Pinpoint the cell where the given text exists, returning its [X, Y] midpoint coordinate. 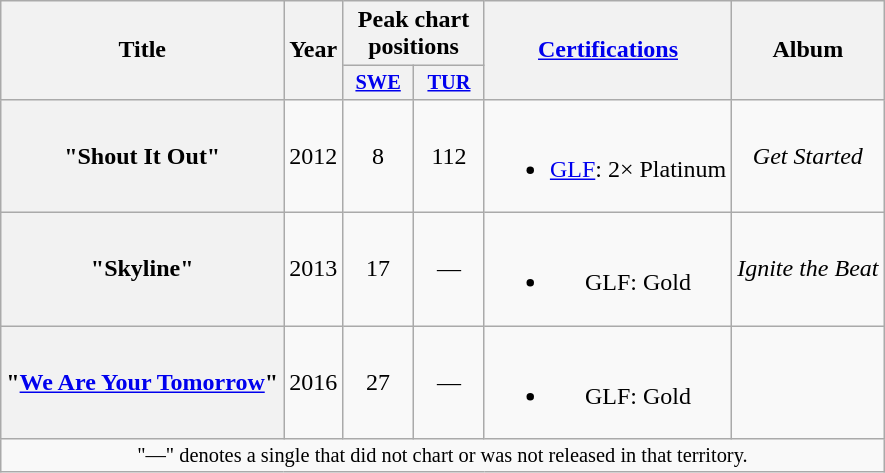
Certifications [608, 50]
Year [314, 50]
8 [378, 156]
2013 [314, 270]
SWE [378, 83]
"We Are Your Tomorrow" [142, 382]
Album [808, 50]
"—" denotes a single that did not chart or was not released in that territory. [442, 456]
2016 [314, 382]
17 [378, 270]
TUR [450, 83]
112 [450, 156]
27 [378, 382]
"Shout It Out" [142, 156]
2012 [314, 156]
"Skyline" [142, 270]
Ignite the Beat [808, 270]
Title [142, 50]
Get Started [808, 156]
GLF: 2× Platinum [608, 156]
Peak chart positions [414, 34]
